Scan for the cell matching the given text and deliver its [x, y] coordinate at center. 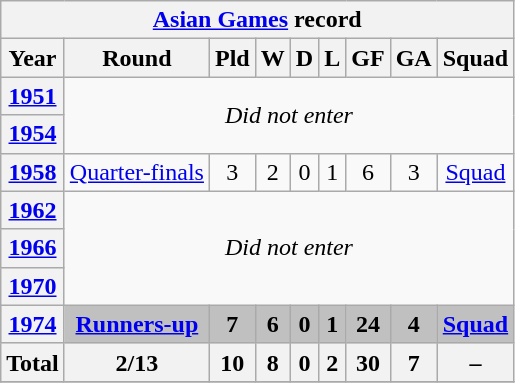
24 [368, 324]
1951 [33, 96]
D [304, 58]
1970 [33, 286]
GA [414, 58]
Total [33, 362]
Runners-up [136, 324]
L [332, 58]
2/13 [136, 362]
1962 [33, 210]
Round [136, 58]
1974 [33, 324]
8 [272, 362]
1966 [33, 248]
– [475, 362]
30 [368, 362]
1954 [33, 134]
Year [33, 58]
Quarter-finals [136, 172]
W [272, 58]
10 [232, 362]
1958 [33, 172]
Pld [232, 58]
Asian Games record [258, 20]
GF [368, 58]
4 [414, 324]
